Find where the given text appears and provide that cell's center as [X, Y] coordinate. 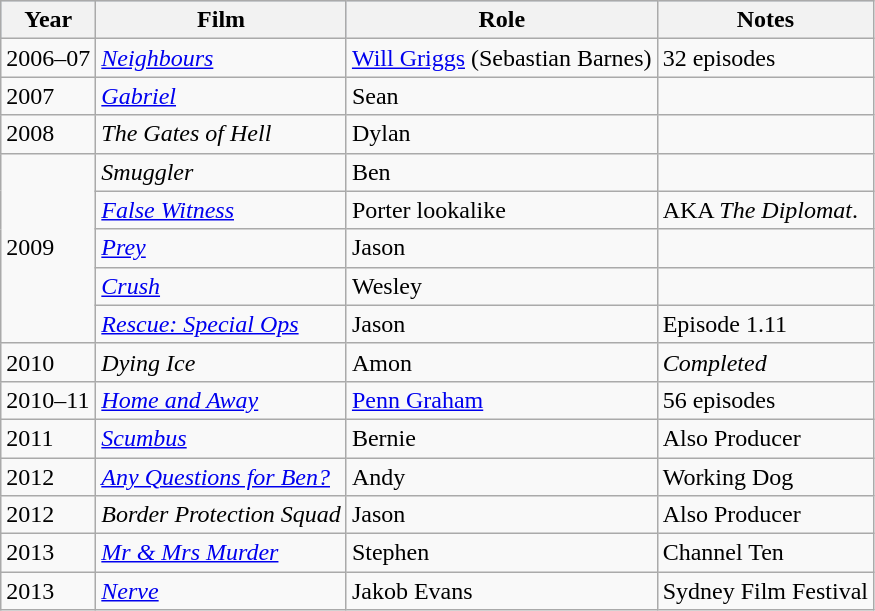
Penn Graham [502, 400]
32 episodes [765, 58]
Dylan [502, 134]
Rescue: Special Ops [222, 324]
Border Protection Squad [222, 515]
2011 [48, 438]
Mr & Mrs Murder [222, 553]
Film [222, 20]
Will Griggs (Sebastian Barnes) [502, 58]
Role [502, 20]
Porter lookalike [502, 210]
Neighbours [222, 58]
Smuggler [222, 172]
2009 [48, 248]
Scumbus [222, 438]
Episode 1.11 [765, 324]
Any Questions for Ben? [222, 477]
Sydney Film Festival [765, 591]
Working Dog [765, 477]
Notes [765, 20]
Gabriel [222, 96]
Year [48, 20]
AKA The Diplomat. [765, 210]
2007 [48, 96]
Ben [502, 172]
2008 [48, 134]
Home and Away [222, 400]
Amon [502, 362]
Wesley [502, 286]
Dying Ice [222, 362]
False Witness [222, 210]
2006–07 [48, 58]
2010 [48, 362]
Jakob Evans [502, 591]
56 episodes [765, 400]
Nerve [222, 591]
Sean [502, 96]
Crush [222, 286]
Channel Ten [765, 553]
Prey [222, 248]
Bernie [502, 438]
2010–11 [48, 400]
Stephen [502, 553]
Completed [765, 362]
The Gates of Hell [222, 134]
Andy [502, 477]
